Find where the given text appears and provide that cell's center as (X, Y) coordinate. 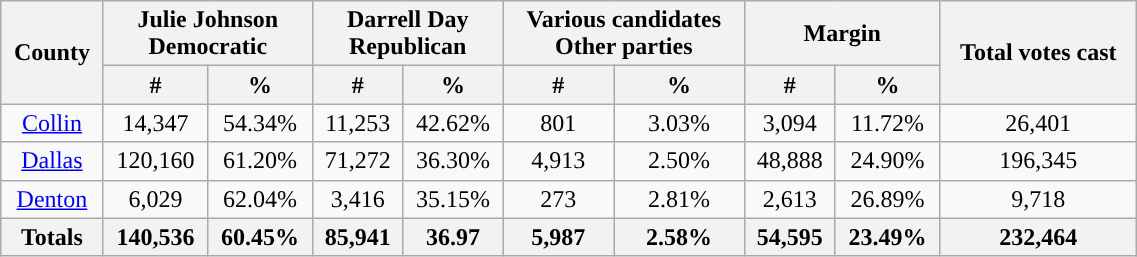
14,347 (156, 123)
3.03% (680, 123)
Julie JohnsonDemocratic (208, 34)
5,987 (558, 237)
11,253 (358, 123)
9,718 (1038, 199)
2,613 (790, 199)
71,272 (358, 161)
54,595 (790, 237)
Collin (52, 123)
36.97 (453, 237)
120,160 (156, 161)
85,941 (358, 237)
2.81% (680, 199)
196,345 (1038, 161)
60.45% (260, 237)
Total votes cast (1038, 52)
2.58% (680, 237)
3,094 (790, 123)
62.04% (260, 199)
24.90% (888, 161)
6,029 (156, 199)
3,416 (358, 199)
232,464 (1038, 237)
Totals (52, 237)
11.72% (888, 123)
4,913 (558, 161)
54.34% (260, 123)
61.20% (260, 161)
26,401 (1038, 123)
23.49% (888, 237)
Dallas (52, 161)
Darrell DayRepublican (408, 34)
2.50% (680, 161)
801 (558, 123)
36.30% (453, 161)
County (52, 52)
48,888 (790, 161)
273 (558, 199)
Denton (52, 199)
26.89% (888, 199)
Margin (842, 34)
35.15% (453, 199)
42.62% (453, 123)
Various candidatesOther parties (624, 34)
140,536 (156, 237)
